Find where the given text appears and provide that cell's center as (X, Y) coordinate. 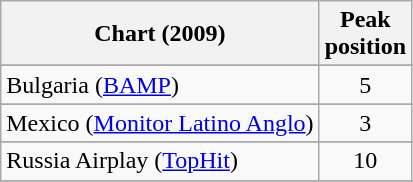
Bulgaria (BAMP) (160, 85)
3 (365, 123)
Mexico (Monitor Latino Anglo) (160, 123)
Peakposition (365, 34)
Russia Airplay (TopHit) (160, 161)
5 (365, 85)
Chart (2009) (160, 34)
10 (365, 161)
